Identify which cell holds the provided text, then report its (X, Y) central coordinate. 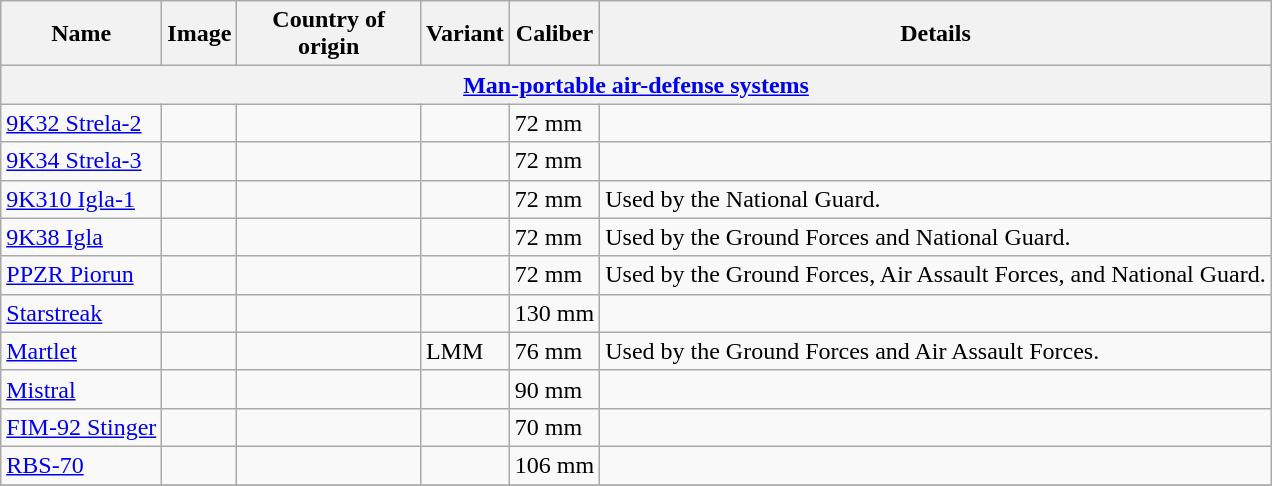
90 mm (554, 389)
Used by the Ground Forces and National Guard. (936, 237)
130 mm (554, 313)
Variant (464, 34)
9K34 Strela-3 (82, 161)
9K310 Igla-1 (82, 199)
76 mm (554, 351)
Caliber (554, 34)
PPZR Piorun (82, 275)
Used by the National Guard. (936, 199)
9K38 Igla (82, 237)
106 mm (554, 465)
70 mm (554, 427)
LMM (464, 351)
Mistral (82, 389)
Image (200, 34)
Martlet (82, 351)
Details (936, 34)
Name (82, 34)
Starstreak (82, 313)
Country of origin (329, 34)
Used by the Ground Forces, Air Assault Forces, and National Guard. (936, 275)
9K32 Strela-2 (82, 123)
Man-portable air-defense systems (636, 85)
Used by the Ground Forces and Air Assault Forces. (936, 351)
FIM-92 Stinger (82, 427)
RBS-70 (82, 465)
